Scan for the cell matching the given text and deliver its (X, Y) coordinate at center. 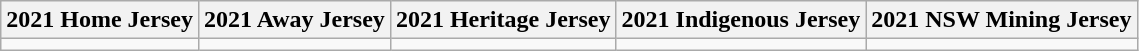
2021 Indigenous Jersey (741, 20)
2021 NSW Mining Jersey (1002, 20)
2021 Heritage Jersey (503, 20)
2021 Home Jersey (100, 20)
2021 Away Jersey (294, 20)
